Capture the cell that displays the provided text and extract its [x, y] central coordinate. 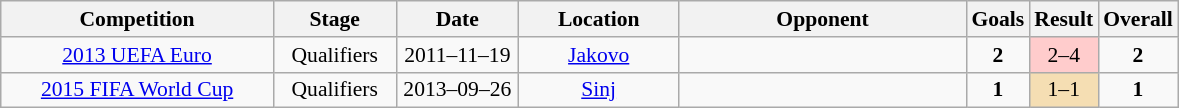
1–1 [1064, 90]
Result [1064, 19]
Overall [1138, 19]
2015 FIFA World Cup [138, 90]
Stage [334, 19]
2013–09–26 [458, 90]
Jakovo [599, 55]
Competition [138, 19]
2011–11–19 [458, 55]
Goals [998, 19]
2013 UEFA Euro [138, 55]
Opponent [823, 19]
Location [599, 19]
2–4 [1064, 55]
Date [458, 19]
Sinj [599, 90]
